Find where the given text appears and provide that cell's center as [X, Y] coordinate. 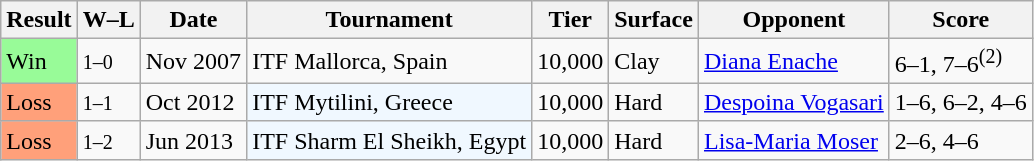
6–1, 7–6(2) [960, 62]
Date [193, 20]
2–6, 4–6 [960, 140]
1–2 [108, 140]
1–6, 6–2, 4–6 [960, 102]
Oct 2012 [193, 102]
1–0 [108, 62]
Despoina Vogasari [794, 102]
Jun 2013 [193, 140]
ITF Mallorca, Spain [390, 62]
Opponent [794, 20]
Tournament [390, 20]
Lisa-Maria Moser [794, 140]
Score [960, 20]
Result [39, 20]
W–L [108, 20]
Diana Enache [794, 62]
ITF Mytilini, Greece [390, 102]
Win [39, 62]
1–1 [108, 102]
Tier [570, 20]
Clay [654, 62]
ITF Sharm El Sheikh, Egypt [390, 140]
Surface [654, 20]
Nov 2007 [193, 62]
